Return [x, y] of the center of cell containing provided text 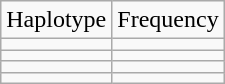
Haplotype [56, 20]
Frequency [168, 20]
